Return the [x, y] coordinate for the center point of the cell that contains the specified text.  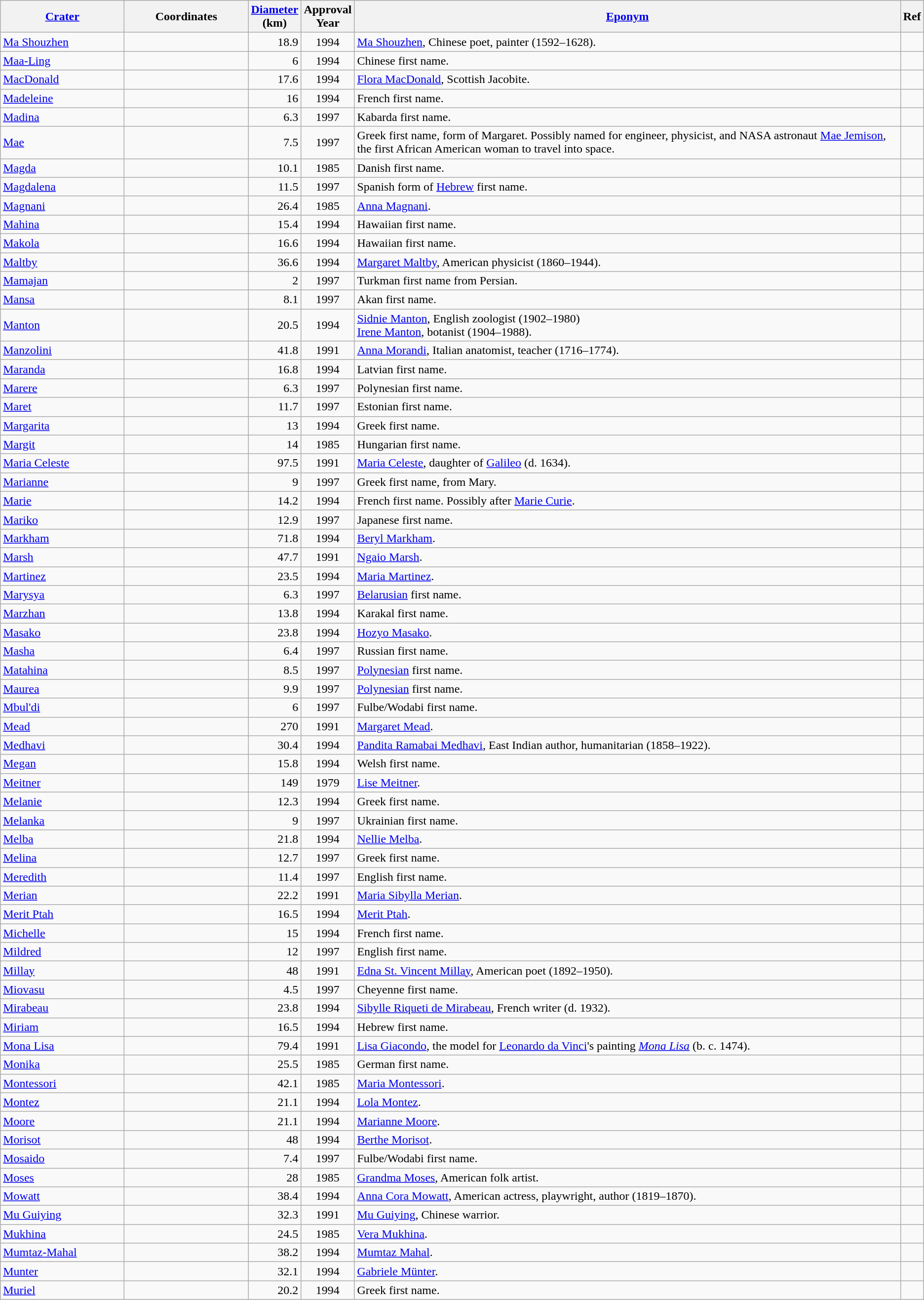
12 [274, 952]
Masako [62, 632]
270 [274, 726]
Maranda [62, 369]
Manton [62, 325]
Vera Mukhina. [627, 1234]
Anna Magnani. [627, 205]
Mamajan [62, 281]
71.8 [274, 538]
Karakal first name. [627, 614]
25.5 [274, 1064]
Ref [912, 17]
Beryl Markham. [627, 538]
4.5 [274, 989]
Maret [62, 407]
15.4 [274, 224]
Merit Ptah. [627, 914]
8.5 [274, 670]
14.2 [274, 501]
Melanka [62, 820]
Miriam [62, 1027]
12.7 [274, 858]
Margaret Maltby, American physicist (1860–1944). [627, 262]
Matahina [62, 670]
Mirabeau [62, 1008]
Marianne Moore. [627, 1121]
Mowatt [62, 1196]
Nellie Melba. [627, 839]
Mansa [62, 300]
13.8 [274, 614]
23.5 [274, 576]
Merit Ptah [62, 914]
Mumtaz-Mahal [62, 1253]
Meitner [62, 783]
Markham [62, 538]
Maurea [62, 689]
Ngaio Marsh. [627, 557]
Japanese first name. [627, 519]
Montez [62, 1102]
MacDonald [62, 79]
Mu Guiying, Chinese warrior. [627, 1215]
8.1 [274, 300]
7.4 [274, 1158]
13 [274, 426]
15 [274, 933]
Grandma Moses, American folk artist. [627, 1178]
Flora MacDonald, Scottish Jacobite. [627, 79]
Marie [62, 501]
Melba [62, 839]
14 [274, 444]
Estonian first name. [627, 407]
22.2 [274, 896]
30.4 [274, 745]
Mukhina [62, 1234]
Maria Celeste [62, 463]
Montessori [62, 1083]
149 [274, 783]
1979 [328, 783]
Danish first name. [627, 168]
Martinez [62, 576]
Ma Shouzhen [62, 42]
Morisot [62, 1140]
Akan first name. [627, 300]
Edna St. Vincent Millay, American poet (1892–1950). [627, 971]
18.9 [274, 42]
Mumtaz Mahal. [627, 1253]
Merian [62, 896]
12.3 [274, 801]
Russian first name. [627, 651]
38.2 [274, 1253]
Marere [62, 388]
Mead [62, 726]
Magda [62, 168]
Maria Sibylla Merian. [627, 896]
German first name. [627, 1064]
French first name. Possibly after Marie Curie. [627, 501]
Madina [62, 117]
Chinese first name. [627, 61]
ApprovalYear [328, 17]
16.6 [274, 243]
2 [274, 281]
Diameter(km) [274, 17]
Mariko [62, 519]
Cheyenne first name. [627, 989]
Latvian first name. [627, 369]
Madeleine [62, 98]
38.4 [274, 1196]
11.4 [274, 876]
Magnani [62, 205]
20.2 [274, 1290]
Munter [62, 1271]
Megan [62, 764]
Melina [62, 858]
Maria Montessori. [627, 1083]
Mosaido [62, 1158]
Mahina [62, 224]
Margit [62, 444]
97.5 [274, 463]
Mildred [62, 952]
20.5 [274, 325]
Marsh [62, 557]
Hungarian first name. [627, 444]
Mona Lisa [62, 1046]
7.5 [274, 142]
11.7 [274, 407]
Coordinates [187, 17]
Moses [62, 1178]
9.9 [274, 689]
Lisa Giacondo, the model for Leonardo da Vinci's painting Mona Lisa (b. c. 1474). [627, 1046]
Lise Meitner. [627, 783]
Melanie [62, 801]
Maa-Ling [62, 61]
Marianne [62, 482]
Medhavi [62, 745]
16.8 [274, 369]
Moore [62, 1121]
6.4 [274, 651]
15.8 [274, 764]
41.8 [274, 351]
47.7 [274, 557]
28 [274, 1178]
Kabarda first name. [627, 117]
Crater [62, 17]
Magdalena [62, 187]
Margaret Mead. [627, 726]
Meredith [62, 876]
Hebrew first name. [627, 1027]
32.1 [274, 1271]
Maltby [62, 262]
Manzolini [62, 351]
Gabriele Münter. [627, 1271]
Miovasu [62, 989]
Muriel [62, 1290]
36.6 [274, 262]
Anna Cora Mowatt, American actress, playwright, author (1819–1870). [627, 1196]
26.4 [274, 205]
Pandita Ramabai Medhavi, East Indian author, humanitarian (1858–1922). [627, 745]
Sibylle Riqueti de Mirabeau, French writer (d. 1932). [627, 1008]
79.4 [274, 1046]
24.5 [274, 1234]
Masha [62, 651]
Marysya [62, 595]
Eponym [627, 17]
Turkman first name from Persian. [627, 281]
Anna Morandi, Italian anatomist, teacher (1716–1774). [627, 351]
21.8 [274, 839]
10.1 [274, 168]
Welsh first name. [627, 764]
Berthe Morisot. [627, 1140]
Margarita [62, 426]
Makola [62, 243]
Mu Guiying [62, 1215]
17.6 [274, 79]
Michelle [62, 933]
Ukrainian first name. [627, 820]
Spanish form of Hebrew first name. [627, 187]
Sidnie Manton, English zoologist (1902–1980) Irene Manton, botanist (1904–1988). [627, 325]
Hozyo Masako. [627, 632]
Greek first name, from Mary. [627, 482]
Monika [62, 1064]
32.3 [274, 1215]
12.9 [274, 519]
Mae [62, 142]
Ma Shouzhen, Chinese poet, painter (1592–1628). [627, 42]
Mbul'di [62, 708]
Belarusian first name. [627, 595]
Marzhan [62, 614]
42.1 [274, 1083]
Maria Martinez. [627, 576]
Maria Celeste, daughter of Galileo (d. 1634). [627, 463]
Lola Montez. [627, 1102]
11.5 [274, 187]
16 [274, 98]
Millay [62, 971]
